Return the [x, y] coordinate for the center point of the cell that contains the specified text.  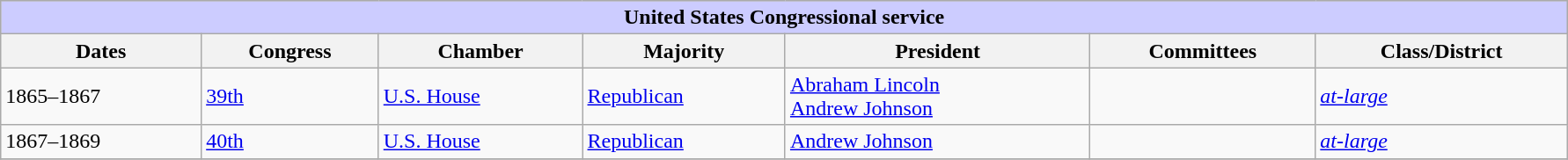
Committees [1203, 51]
Andrew Johnson [937, 142]
Majority [684, 51]
1867–1869 [101, 142]
Class/District [1441, 51]
40th [290, 142]
President [937, 51]
1865–1867 [101, 97]
Congress [290, 51]
Chamber [480, 51]
39th [290, 97]
United States Congressional service [785, 18]
Abraham LincolnAndrew Johnson [937, 97]
Dates [101, 51]
